Return (X, Y) of the center of cell containing provided text 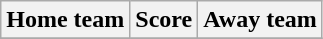
Score (164, 20)
Home team (66, 20)
Away team (260, 20)
